For the text-containing cell, return its midpoint in (X, Y) coordinate format. 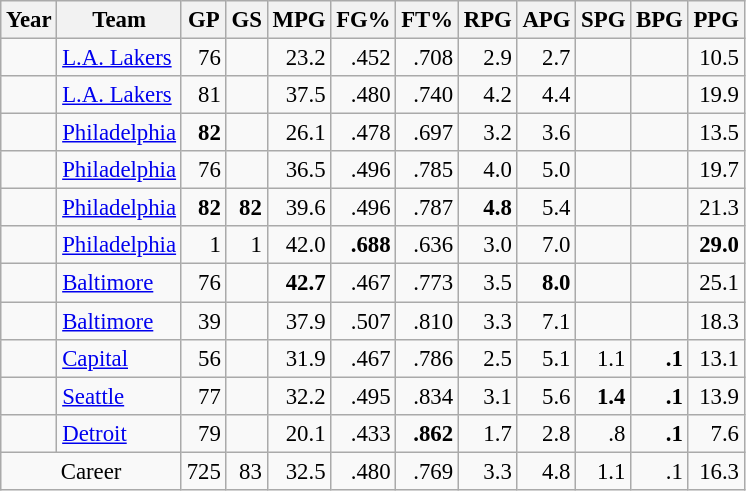
7.0 (546, 245)
4.4 (546, 95)
13.5 (716, 133)
7.6 (716, 433)
2.5 (488, 358)
4.0 (488, 170)
18.3 (716, 321)
4.2 (488, 95)
8.0 (546, 283)
.786 (428, 358)
FG% (364, 20)
26.1 (299, 133)
FT% (428, 20)
5.6 (546, 396)
23.2 (299, 58)
56 (204, 358)
.785 (428, 170)
.862 (428, 433)
Career (92, 471)
Year (29, 20)
Detroit (119, 433)
2.8 (546, 433)
19.7 (716, 170)
.773 (428, 283)
.708 (428, 58)
42.7 (299, 283)
Seattle (119, 396)
5.0 (546, 170)
32.2 (299, 396)
.8 (604, 433)
MPG (299, 20)
21.3 (716, 208)
.740 (428, 95)
.697 (428, 133)
.810 (428, 321)
79 (204, 433)
36.5 (299, 170)
20.1 (299, 433)
GP (204, 20)
Team (119, 20)
29.0 (716, 245)
.507 (364, 321)
.834 (428, 396)
77 (204, 396)
83 (246, 471)
37.5 (299, 95)
37.9 (299, 321)
GS (246, 20)
3.5 (488, 283)
1.7 (488, 433)
2.9 (488, 58)
.433 (364, 433)
25.1 (716, 283)
32.5 (299, 471)
PPG (716, 20)
13.1 (716, 358)
.688 (364, 245)
3.0 (488, 245)
.495 (364, 396)
RPG (488, 20)
7.1 (546, 321)
3.6 (546, 133)
31.9 (299, 358)
5.4 (546, 208)
Capital (119, 358)
39.6 (299, 208)
10.5 (716, 58)
42.0 (299, 245)
3.1 (488, 396)
1.4 (604, 396)
3.2 (488, 133)
APG (546, 20)
39 (204, 321)
BPG (660, 20)
.478 (364, 133)
2.7 (546, 58)
13.9 (716, 396)
.452 (364, 58)
81 (204, 95)
16.3 (716, 471)
725 (204, 471)
19.9 (716, 95)
SPG (604, 20)
.636 (428, 245)
.787 (428, 208)
5.1 (546, 358)
.769 (428, 471)
